Output the (x, y) coordinate of the center of the cell containing the given text.  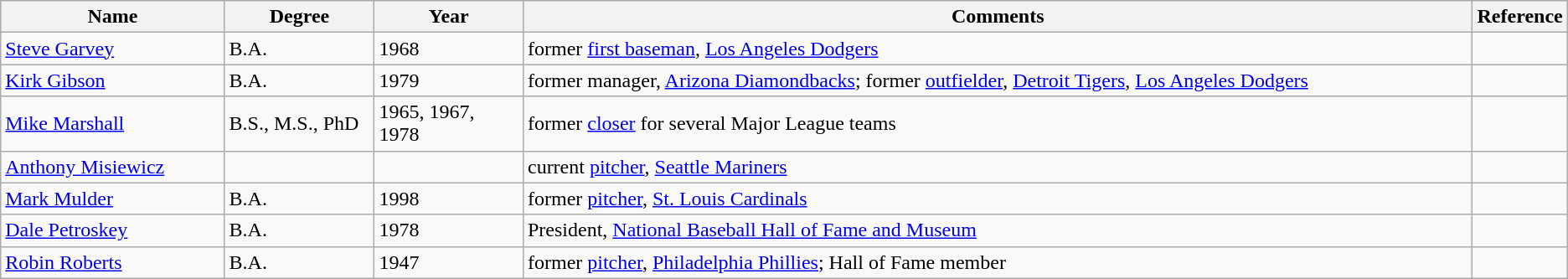
Year (449, 17)
Dale Petroskey (112, 230)
former first baseman, Los Angeles Dodgers (998, 49)
1947 (449, 262)
B.S., M.S., PhD (300, 124)
Mark Mulder (112, 199)
Anthony Misiewicz (112, 167)
former pitcher, St. Louis Cardinals (998, 199)
1968 (449, 49)
current pitcher, Seattle Mariners (998, 167)
Robin Roberts (112, 262)
1979 (449, 80)
Reference (1519, 17)
Comments (998, 17)
former manager, Arizona Diamondbacks; former outfielder, Detroit Tigers, Los Angeles Dodgers (998, 80)
Name (112, 17)
1978 (449, 230)
Mike Marshall (112, 124)
1965, 1967, 1978 (449, 124)
1998 (449, 199)
former pitcher, Philadelphia Phillies; Hall of Fame member (998, 262)
Degree (300, 17)
Steve Garvey (112, 49)
former closer for several Major League teams (998, 124)
Kirk Gibson (112, 80)
President, National Baseball Hall of Fame and Museum (998, 230)
